Return (x, y) of the center of cell containing provided text 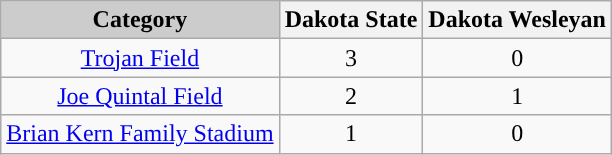
Brian Kern Family Stadium (140, 134)
Trojan Field (140, 58)
Dakota Wesleyan (518, 20)
2 (351, 96)
Joe Quintal Field (140, 96)
Category (140, 20)
Dakota State (351, 20)
3 (351, 58)
